From the cell containing the given text, extract its center point as [X, Y] coordinate. 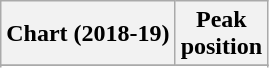
Peakposition [221, 34]
Chart (2018-19) [88, 34]
